Detect which cell encompasses the target text, then output its [x, y] center coordinate. 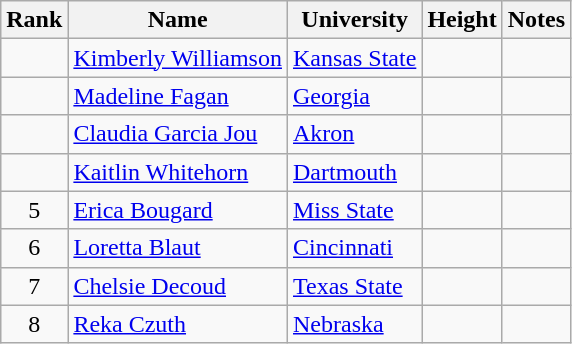
Notes [536, 20]
5 [34, 210]
Nebraska [354, 324]
Miss State [354, 210]
Erica Bougard [178, 210]
Loretta Blaut [178, 248]
Reka Czuth [178, 324]
University [354, 20]
Claudia Garcia Jou [178, 134]
Kimberly Williamson [178, 58]
Chelsie Decoud [178, 286]
Madeline Fagan [178, 96]
Rank [34, 20]
Height [462, 20]
Dartmouth [354, 172]
Kaitlin Whitehorn [178, 172]
Akron [354, 134]
8 [34, 324]
Georgia [354, 96]
Name [178, 20]
6 [34, 248]
Kansas State [354, 58]
Texas State [354, 286]
Cincinnati [354, 248]
7 [34, 286]
